Scan for the cell matching the given text and deliver its (X, Y) coordinate at center. 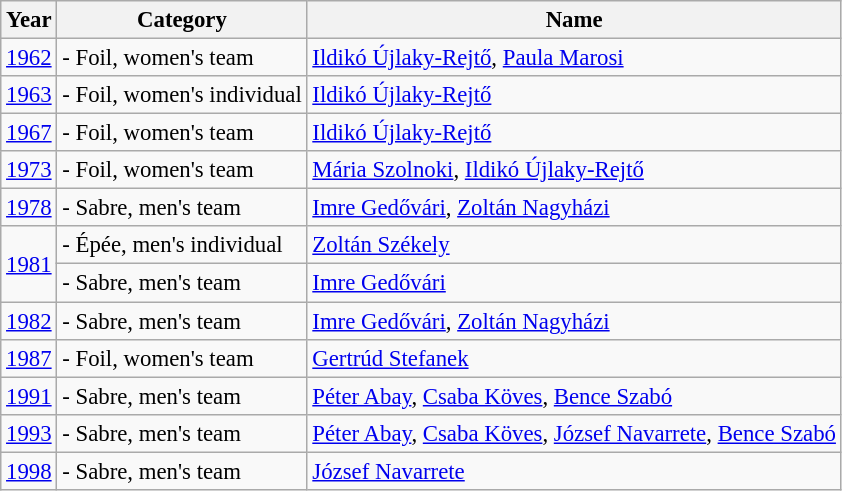
József Navarrete (574, 471)
Imre Gedővári (574, 283)
- Épée, men's individual (182, 245)
Category (182, 20)
Year (29, 20)
Ildikó Újlaky-Rejtő, Paula Marosi (574, 58)
1998 (29, 471)
- Foil, women's individual (182, 95)
1973 (29, 170)
Péter Abay, Csaba Köves, Bence Szabó (574, 396)
1987 (29, 358)
1982 (29, 321)
1991 (29, 396)
1962 (29, 58)
Péter Abay, Csaba Köves, József Navarrete, Bence Szabó (574, 433)
1993 (29, 433)
Gertrúd Stefanek (574, 358)
1981 (29, 264)
1963 (29, 95)
Name (574, 20)
Mária Szolnoki, Ildikó Újlaky-Rejtő (574, 170)
1978 (29, 208)
1967 (29, 133)
Zoltán Székely (574, 245)
